For the text-containing cell, return its midpoint in (X, Y) coordinate format. 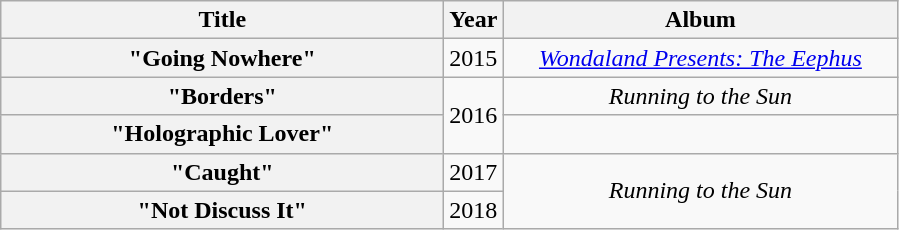
2016 (474, 115)
"Borders" (222, 96)
"Holographic Lover" (222, 134)
2018 (474, 210)
Year (474, 20)
"Going Nowhere" (222, 58)
Wondaland Presents: The Eephus (700, 58)
2015 (474, 58)
2017 (474, 172)
"Not Discuss It" (222, 210)
"Caught" (222, 172)
Album (700, 20)
Title (222, 20)
